Output the (X, Y) coordinate of the center of the cell containing the given text.  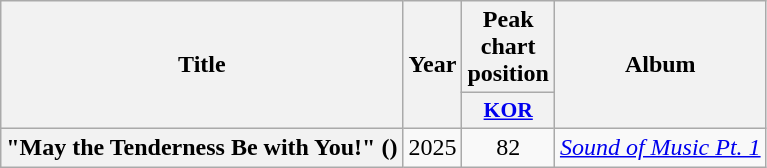
82 (508, 147)
Sound of Music Pt. 1 (660, 147)
Peak chart position (508, 47)
2025 (432, 147)
Year (432, 65)
KOR (508, 111)
Album (660, 65)
Title (202, 65)
"May the Tenderness Be with You!" () (202, 147)
